Detect which cell encompasses the target text, then output its [x, y] center coordinate. 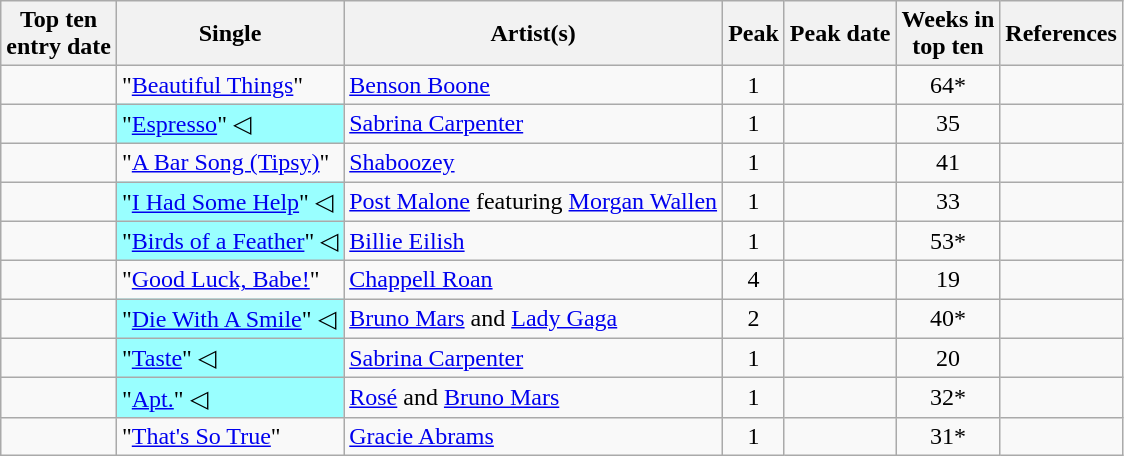
"Birds of a Feather" ◁ [230, 241]
33 [948, 202]
40* [948, 319]
"That's So True" [230, 436]
53* [948, 241]
Gracie Abrams [534, 436]
References [1062, 34]
19 [948, 280]
4 [754, 280]
Billie Eilish [534, 241]
Weeks intop ten [948, 34]
Bruno Mars and Lady Gaga [534, 319]
Artist(s) [534, 34]
"Die With A Smile" ◁ [230, 319]
"Espresso" ◁ [230, 124]
32* [948, 398]
64* [948, 85]
Peak date [840, 34]
Top tenentry date [59, 34]
Single [230, 34]
Benson Boone [534, 85]
35 [948, 124]
"A Bar Song (Tipsy)" [230, 162]
"Apt." ◁ [230, 398]
Post Malone featuring Morgan Wallen [534, 202]
"Beautiful Things" [230, 85]
31* [948, 436]
"Taste" ◁ [230, 358]
Chappell Roan [534, 280]
2 [754, 319]
Peak [754, 34]
41 [948, 162]
Shaboozey [534, 162]
Rosé and Bruno Mars [534, 398]
"Good Luck, Babe!" [230, 280]
"I Had Some Help" ◁ [230, 202]
20 [948, 358]
